Output the (X, Y) coordinate of the center of the cell containing the given text.  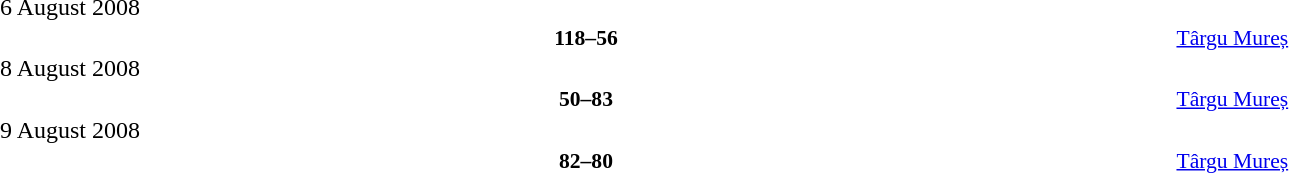
50–83 (586, 99)
118–56 (586, 38)
